Return [X, Y] of the center of cell containing provided text 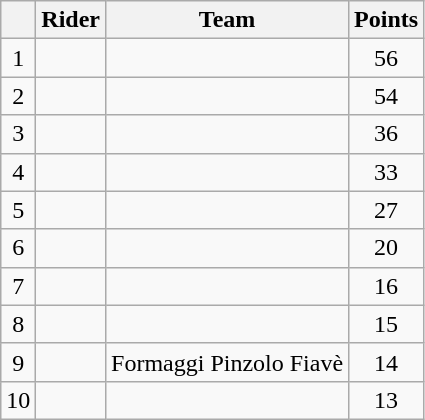
8 [18, 324]
36 [386, 134]
9 [18, 362]
20 [386, 248]
3 [18, 134]
33 [386, 172]
Team [228, 20]
7 [18, 286]
14 [386, 362]
13 [386, 400]
Formaggi Pinzolo Fiavè [228, 362]
1 [18, 58]
16 [386, 286]
10 [18, 400]
56 [386, 58]
5 [18, 210]
15 [386, 324]
2 [18, 96]
Rider [71, 20]
6 [18, 248]
Points [386, 20]
54 [386, 96]
4 [18, 172]
27 [386, 210]
